Return [X, Y] of the center of cell containing provided text 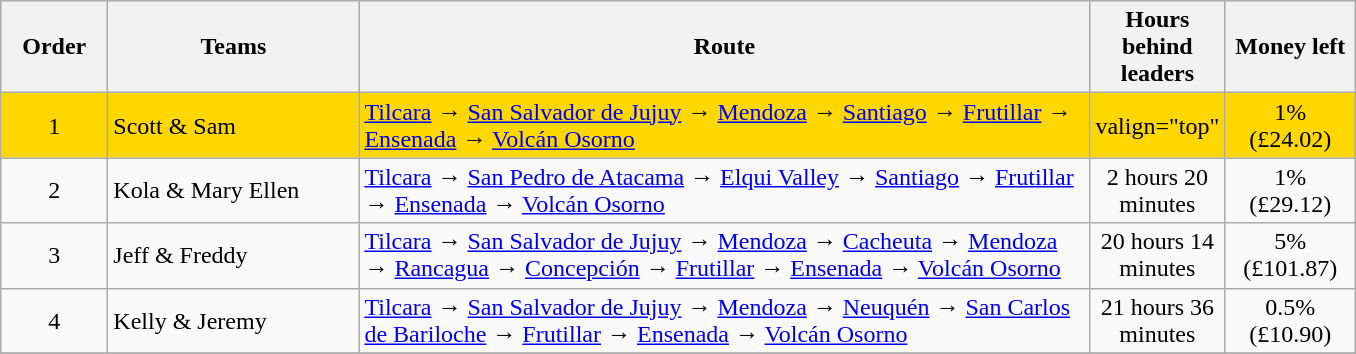
Kelly & Jeremy [234, 320]
5% (£101.87) [1290, 256]
Kola & Mary Ellen [234, 190]
Order [54, 47]
Tilcara → San Salvador de Jujuy → Mendoza → Cacheuta → Mendoza → Rancagua → Concepción → Frutillar → Ensenada → Volcán Osorno [724, 256]
Hours behind leaders [1158, 47]
4 [54, 320]
valign="top" [1158, 126]
3 [54, 256]
2 hours 20 minutes [1158, 190]
Tilcara → San Salvador de Jujuy → Mendoza → Santiago → Frutillar → Ensenada → Volcán Osorno [724, 126]
Money left [1290, 47]
20 hours 14 minutes [1158, 256]
1% (£24.02) [1290, 126]
Tilcara → San Pedro de Atacama → Elqui Valley → Santiago → Frutillar → Ensenada → Volcán Osorno [724, 190]
1% (£29.12) [1290, 190]
Route [724, 47]
2 [54, 190]
Teams [234, 47]
21 hours 36 minutes [1158, 320]
Tilcara → San Salvador de Jujuy → Mendoza → Neuquén → San Carlos de Bariloche → Frutillar → Ensenada → Volcán Osorno [724, 320]
Scott & Sam [234, 126]
1 [54, 126]
0.5% (£10.90) [1290, 320]
Jeff & Freddy [234, 256]
